Determine the [X, Y] coordinate at the center of the cell enclosing the given text.  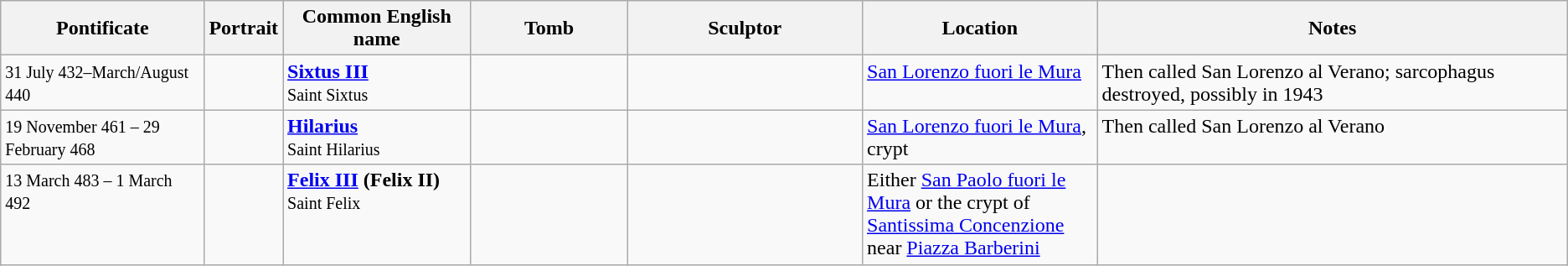
Sculptor [745, 29]
Portrait [244, 29]
San Lorenzo fuori le Mura [980, 82]
13 March 483 – 1 March 492 [102, 215]
Notes [1332, 29]
Sixtus IIISaint Sixtus [377, 82]
Location [980, 29]
HilariusSaint Hilarius [377, 138]
Pontificate [102, 29]
Then called San Lorenzo al Verano; sarcophagus destroyed, possibly in 1943 [1332, 82]
San Lorenzo fuori le Mura, crypt [980, 138]
31 July 432–March/August 440 [102, 82]
Common English name [377, 29]
Either San Paolo fuori le Mura or the crypt of Santissima Concenzione near Piazza Barberini [980, 215]
19 November 461 – 29 February 468 [102, 138]
Tomb [549, 29]
Felix III (Felix II)Saint Felix [377, 215]
Then called San Lorenzo al Verano [1332, 138]
